Find where the given text appears and provide that cell's center as [X, Y] coordinate. 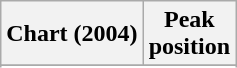
Peakposition [189, 34]
Chart (2004) [72, 34]
